Provide the [X, Y] coordinate of the cell's center where the given text is located.  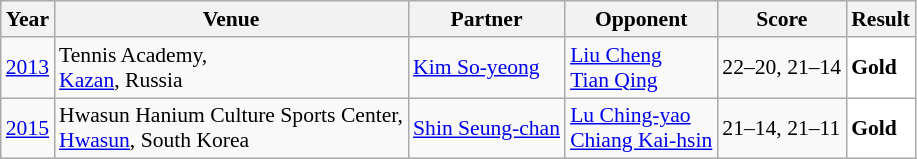
2013 [28, 68]
Opponent [641, 19]
Kim So-yeong [486, 68]
Year [28, 19]
Result [880, 19]
Tennis Academy,Kazan, Russia [231, 68]
Score [782, 19]
Partner [486, 19]
Liu Cheng Tian Qing [641, 68]
Lu Ching-yao Chiang Kai-hsin [641, 128]
Hwasun Hanium Culture Sports Center,Hwasun, South Korea [231, 128]
21–14, 21–11 [782, 128]
Shin Seung-chan [486, 128]
Venue [231, 19]
22–20, 21–14 [782, 68]
2015 [28, 128]
